Output the [x, y] coordinate of the center of the cell containing the given text.  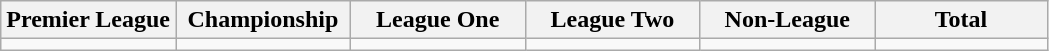
League One [438, 20]
Non-League [788, 20]
Total [962, 20]
Championship [264, 20]
Premier League [88, 20]
League Two [612, 20]
